Locate the cell with the specified text and output its (x, y) center coordinate. 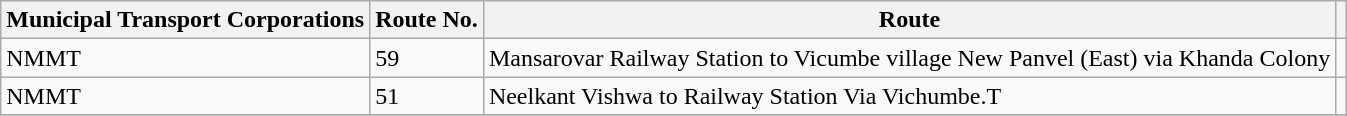
Neelkant Vishwa to Railway Station Via Vichumbe.T (909, 96)
59 (427, 58)
Route (909, 20)
Mansarovar Railway Station to Vicumbe village New Panvel (East) via Khanda Colony (909, 58)
Route No. (427, 20)
Municipal Transport Corporations (186, 20)
51 (427, 96)
